Pinpoint the cell where the given text exists, returning its [x, y] midpoint coordinate. 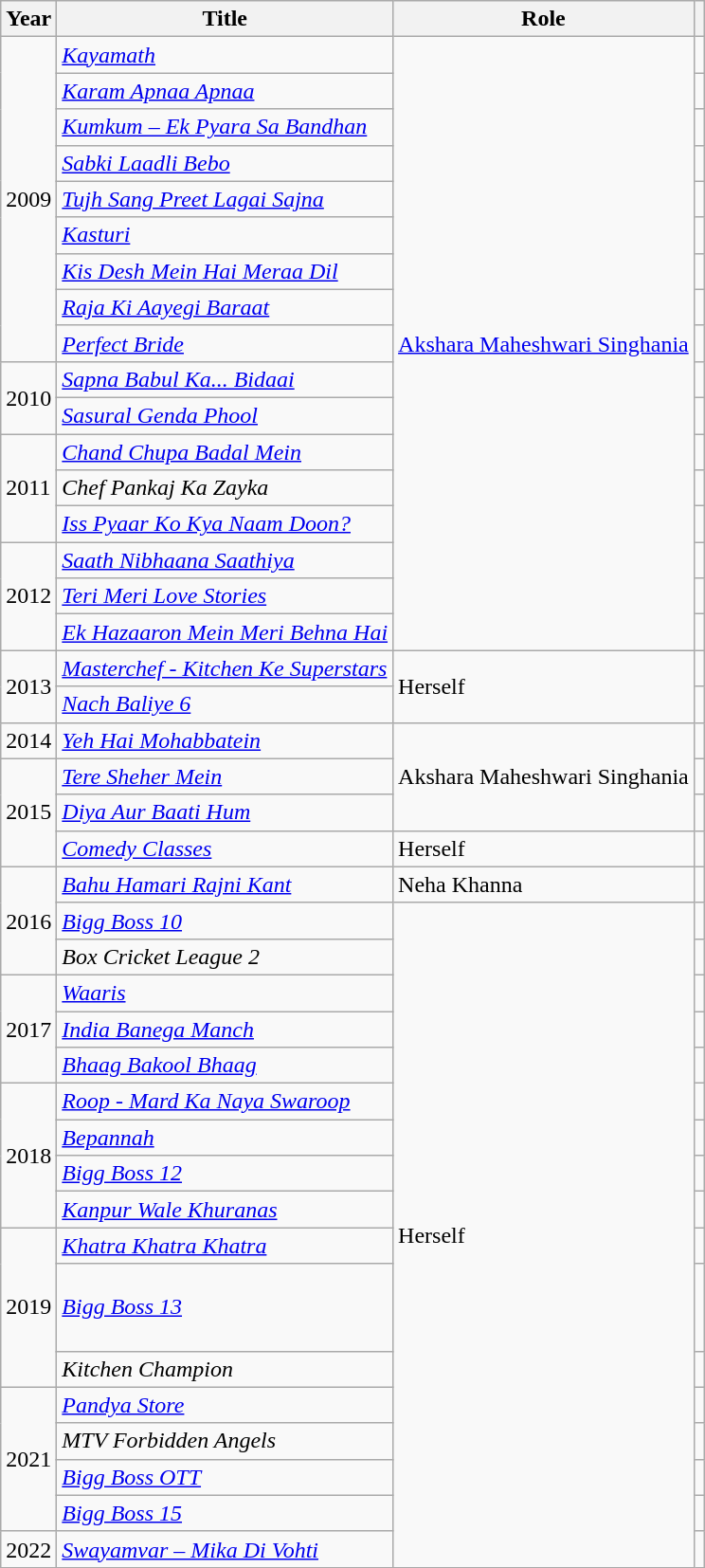
Ek Hazaaron Mein Meri Behna Hai [226, 632]
Sasural Genda Phool [226, 415]
Bhaag Bakool Bhaag [226, 1066]
Title [226, 19]
Raja Ki Aayegi Baraat [226, 307]
2009 [28, 199]
2010 [28, 397]
India Banega Manch [226, 1029]
Saath Nibhaana Saathiya [226, 560]
2013 [28, 686]
Bigg Boss OTT [226, 1477]
2022 [28, 1549]
Khatra Khatra Khatra [226, 1246]
Tujh Sang Preet Lagai Sajna [226, 199]
2018 [28, 1156]
2016 [28, 921]
Sabki Laadli Bebo [226, 163]
MTV Forbidden Angels [226, 1441]
Nach Baliye 6 [226, 704]
Roop - Mard Ka Naya Swaroop [226, 1102]
Box Cricket League 2 [226, 957]
2012 [28, 596]
Kumkum – Ek Pyara Sa Bandhan [226, 127]
Diya Aur Baati Hum [226, 812]
Kitchen Champion [226, 1369]
Bigg Boss 13 [226, 1307]
Iss Pyaar Ko Kya Naam Doon? [226, 524]
Kis Desh Mein Hai Meraa Dil [226, 271]
Bigg Boss 15 [226, 1513]
Neha Khanna [544, 884]
2011 [28, 488]
Bahu Hamari Rajni Kant [226, 884]
2014 [28, 740]
Swayamvar – Mika Di Vohti [226, 1549]
Chand Chupa Badal Mein [226, 452]
2019 [28, 1307]
Pandya Store [226, 1405]
Yeh Hai Mohabbatein [226, 740]
Karam Apnaa Apnaa [226, 91]
Kanpur Wale Khuranas [226, 1210]
Bigg Boss 10 [226, 921]
Year [28, 19]
Masterchef - Kitchen Ke Superstars [226, 668]
2021 [28, 1459]
Teri Meri Love Stories [226, 596]
Sapna Babul Ka... Bidaai [226, 379]
2015 [28, 812]
Chef Pankaj Ka Zayka [226, 488]
Perfect Bride [226, 343]
Role [544, 19]
2017 [28, 1029]
Tere Sheher Mein [226, 776]
Kasturi [226, 235]
Bigg Boss 12 [226, 1174]
Comedy Classes [226, 848]
Waaris [226, 993]
Bepannah [226, 1138]
Kayamath [226, 55]
